Capture the cell that displays the provided text and extract its (x, y) central coordinate. 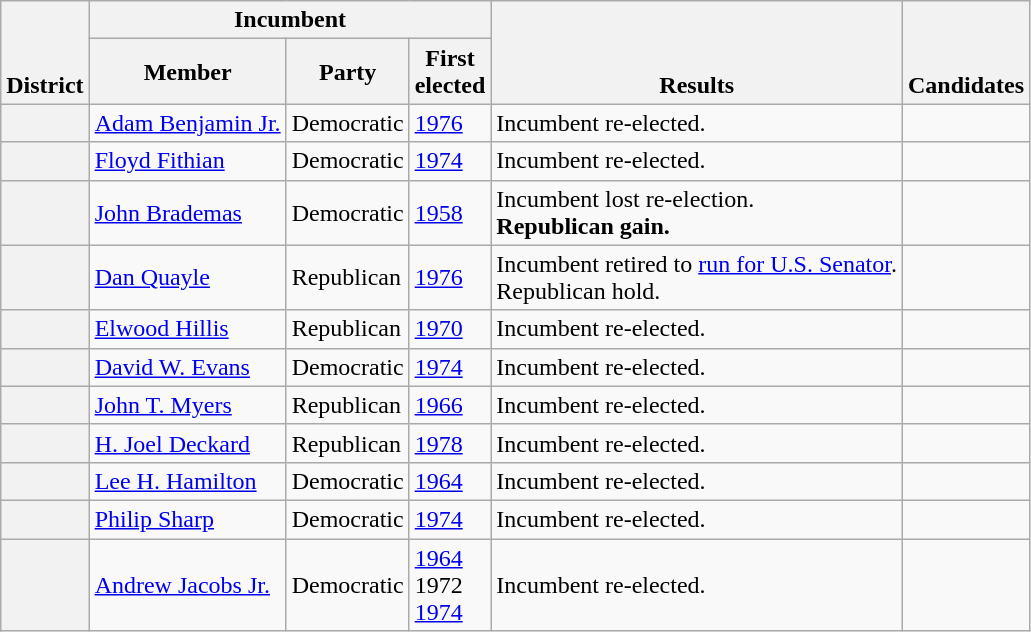
Incumbent retired to run for U.S. Senator.Republican hold. (697, 278)
Adam Benjamin Jr. (188, 123)
Andrew Jacobs Jr. (188, 584)
District (45, 52)
1966 (450, 405)
19641972 1974 (450, 584)
Incumbent (290, 20)
David W. Evans (188, 367)
1970 (450, 329)
John T. Myers (188, 405)
Floyd Fithian (188, 161)
Member (188, 72)
Incumbent lost re-election.Republican gain. (697, 212)
Philip Sharp (188, 519)
Elwood Hillis (188, 329)
John Brademas (188, 212)
Lee H. Hamilton (188, 481)
Firstelected (450, 72)
1958 (450, 212)
Party (348, 72)
1964 (450, 481)
Results (697, 52)
Candidates (966, 52)
1978 (450, 443)
H. Joel Deckard (188, 443)
Dan Quayle (188, 278)
